Determine the [X, Y] coordinate at the center of the cell enclosing the given text.  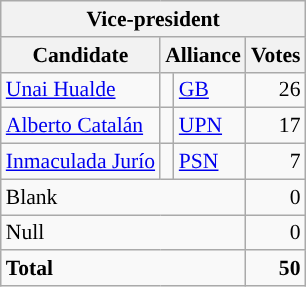
Alliance [203, 55]
Votes [276, 55]
7 [276, 162]
Vice-president [154, 19]
UPN [210, 126]
26 [276, 90]
PSN [210, 162]
Blank [124, 197]
50 [276, 269]
Total [124, 269]
Candidate [80, 55]
GB [210, 90]
Unai Hualde [80, 90]
Alberto Catalán [80, 126]
Null [124, 233]
Inmaculada Jurío [80, 162]
17 [276, 126]
